Locate the cell with the specified text and output its [X, Y] center coordinate. 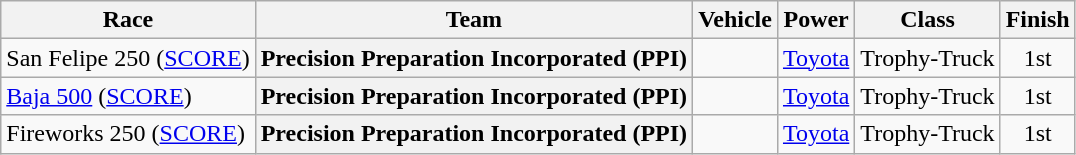
Race [128, 20]
Power [816, 20]
Finish [1038, 20]
Class [928, 20]
Team [474, 20]
Baja 500 (SCORE) [128, 96]
Fireworks 250 (SCORE) [128, 134]
Vehicle [736, 20]
San Felipe 250 (SCORE) [128, 58]
